Detect which cell encompasses the target text, then output its [X, Y] center coordinate. 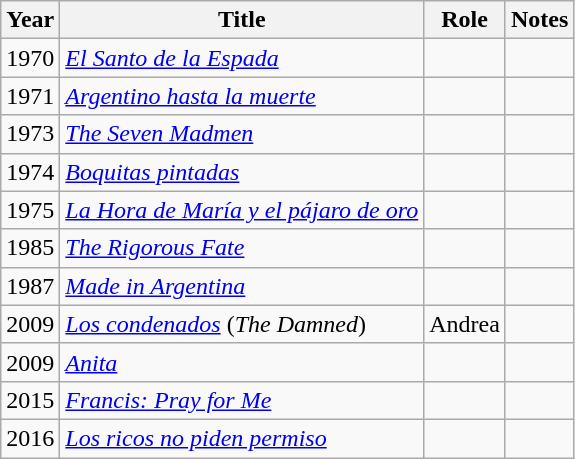
1971 [30, 96]
2015 [30, 400]
Notes [539, 20]
Title [242, 20]
Los ricos no piden permiso [242, 438]
Los condenados (The Damned) [242, 324]
1973 [30, 134]
Anita [242, 362]
1975 [30, 210]
Francis: Pray for Me [242, 400]
The Rigorous Fate [242, 248]
1985 [30, 248]
1987 [30, 286]
1970 [30, 58]
Made in Argentina [242, 286]
Role [465, 20]
The Seven Madmen [242, 134]
Andrea [465, 324]
Argentino hasta la muerte [242, 96]
Year [30, 20]
1974 [30, 172]
2016 [30, 438]
El Santo de la Espada [242, 58]
Boquitas pintadas [242, 172]
La Hora de María y el pájaro de oro [242, 210]
